Capture the cell that displays the provided text and extract its (x, y) central coordinate. 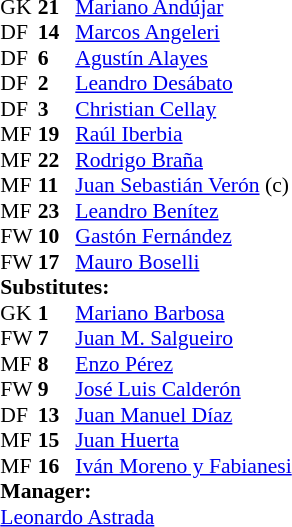
Juan Sebastián Verón (c) (183, 185)
Juan Huerta (183, 441)
9 (57, 389)
Christian Cellay (183, 109)
22 (57, 160)
Leandro Benítez (183, 211)
Mariano Barbosa (183, 313)
13 (57, 415)
GK (19, 313)
Gastón Fernández (183, 237)
16 (57, 466)
Mauro Boselli (183, 262)
23 (57, 211)
José Luis Calderón (183, 389)
Marcos Angeleri (183, 33)
17 (57, 262)
2 (57, 83)
Iván Moreno y Fabianesi (183, 466)
Juan Manuel Díaz (183, 415)
1 (57, 313)
Juan M. Salgueiro (183, 339)
Rodrigo Braña (183, 160)
11 (57, 185)
8 (57, 364)
Substitutes: (146, 287)
15 (57, 441)
Agustín Alayes (183, 58)
7 (57, 339)
Raúl Iberbia (183, 135)
10 (57, 237)
6 (57, 58)
Leandro Desábato (183, 83)
14 (57, 33)
Enzo Pérez (183, 364)
3 (57, 109)
Manager: (146, 491)
19 (57, 135)
